Find where the given text appears and provide that cell's center as (X, Y) coordinate. 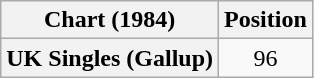
96 (266, 58)
Position (266, 20)
UK Singles (Gallup) (110, 58)
Chart (1984) (110, 20)
